For the text-containing cell, return its midpoint in [x, y] coordinate format. 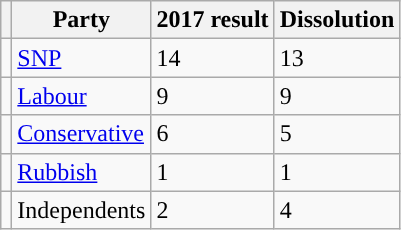
4 [337, 210]
5 [337, 134]
13 [337, 58]
Conservative [82, 134]
14 [212, 58]
2 [212, 210]
2017 result [212, 20]
Labour [82, 96]
Party [82, 20]
Independents [82, 210]
Dissolution [337, 20]
6 [212, 134]
SNP [82, 58]
Rubbish [82, 172]
